Locate the cell with the specified text and output its (x, y) center coordinate. 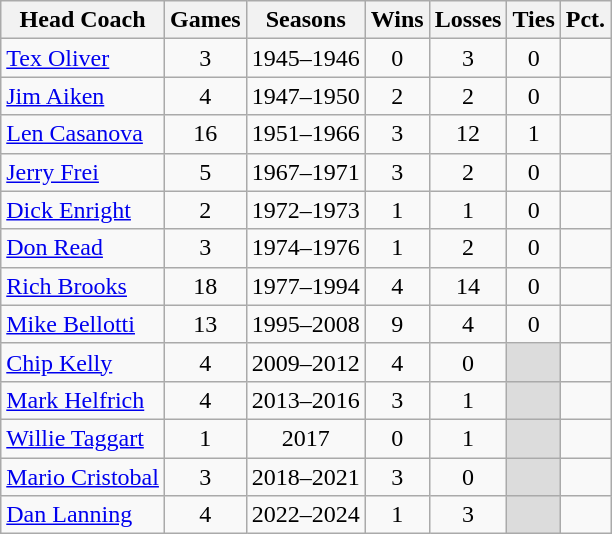
Don Read (83, 248)
Seasons (306, 20)
1947–1950 (306, 96)
Dan Lanning (83, 515)
Head Coach (83, 20)
1945–1946 (306, 58)
2017 (306, 438)
1972–1973 (306, 210)
Rich Brooks (83, 286)
Mike Bellotti (83, 324)
Losses (468, 20)
12 (468, 134)
Games (205, 20)
16 (205, 134)
Ties (534, 20)
18 (205, 286)
13 (205, 324)
2013–2016 (306, 400)
5 (205, 172)
1995–2008 (306, 324)
Jerry Frei (83, 172)
1951–1966 (306, 134)
Mario Cristobal (83, 477)
Pct. (585, 20)
Tex Oliver (83, 58)
14 (468, 286)
2009–2012 (306, 362)
Dick Enright (83, 210)
2022–2024 (306, 515)
2018–2021 (306, 477)
1967–1971 (306, 172)
Len Casanova (83, 134)
9 (397, 324)
Mark Helfrich (83, 400)
1974–1976 (306, 248)
Jim Aiken (83, 96)
Chip Kelly (83, 362)
Willie Taggart (83, 438)
Wins (397, 20)
1977–1994 (306, 286)
